Find where the given text appears and provide that cell's center as (X, Y) coordinate. 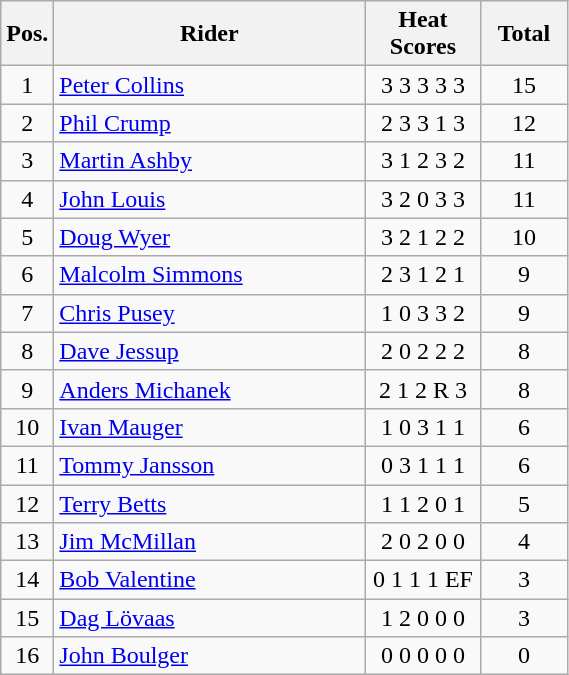
16 (28, 656)
Total (524, 34)
1 1 2 0 1 (423, 503)
John Louis (210, 199)
Ivan Mauger (210, 427)
0 (524, 656)
2 3 1 2 1 (423, 275)
Peter Collins (210, 85)
2 0 2 0 0 (423, 542)
2 3 3 1 3 (423, 123)
Phil Crump (210, 123)
14 (28, 580)
13 (28, 542)
3 2 0 3 3 (423, 199)
0 0 0 0 0 (423, 656)
2 1 2 R 3 (423, 389)
3 3 3 3 3 (423, 85)
Pos. (28, 34)
Malcolm Simmons (210, 275)
John Boulger (210, 656)
1 2 0 0 0 (423, 618)
3 2 1 2 2 (423, 237)
Anders Michanek (210, 389)
Bob Valentine (210, 580)
Dave Jessup (210, 351)
Terry Betts (210, 503)
1 0 3 1 1 (423, 427)
Tommy Jansson (210, 465)
3 1 2 3 2 (423, 161)
7 (28, 313)
Rider (210, 34)
2 0 2 2 2 (423, 351)
Dag Lövaas (210, 618)
1 (28, 85)
0 3 1 1 1 (423, 465)
Chris Pusey (210, 313)
1 0 3 3 2 (423, 313)
Heat Scores (423, 34)
Jim McMillan (210, 542)
Martin Ashby (210, 161)
2 (28, 123)
Doug Wyer (210, 237)
0 1 1 1 EF (423, 580)
